Extract the [X, Y] coordinate from the center of the cell holding the provided text.  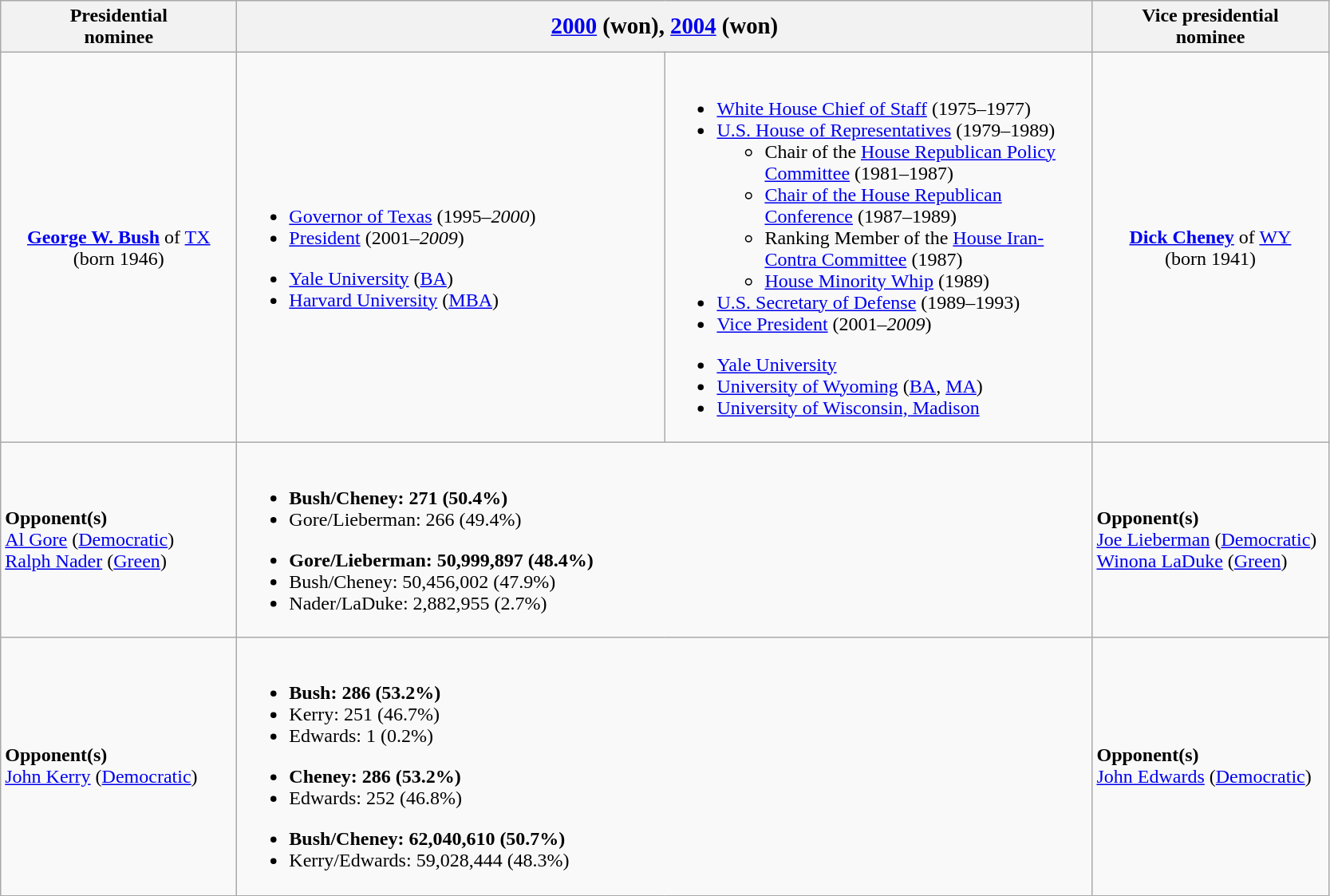
Opponent(s)Joe Lieberman (Democratic)Winona LaDuke (Green) [1210, 539]
Dick Cheney of WY(born 1941) [1210, 247]
Opponent(s)John Kerry (Democratic) [119, 766]
Vice presidentialnominee [1210, 27]
Governor of Texas (1995–2000)President (2001–2009)Yale University (BA)Harvard University (MBA) [451, 247]
George W. Bush of TX(born 1946) [119, 247]
Opponent(s)John Edwards (Democratic) [1210, 766]
Bush/Cheney: 271 (50.4%)Gore/Lieberman: 266 (49.4%)Gore/Lieberman: 50,999,897 (48.4%)Bush/Cheney: 50,456,002 (47.9%)Nader/LaDuke: 2,882,955 (2.7%) [665, 539]
2000 (won), 2004 (won) [665, 27]
Opponent(s)Al Gore (Democratic)Ralph Nader (Green) [119, 539]
Presidentialnominee [119, 27]
